Search for the cell housing the specified text and yield its [X, Y] center coordinate. 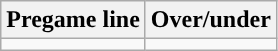
Pregame line [74, 20]
Over/under [210, 20]
